Capture the cell that displays the provided text and extract its [X, Y] central coordinate. 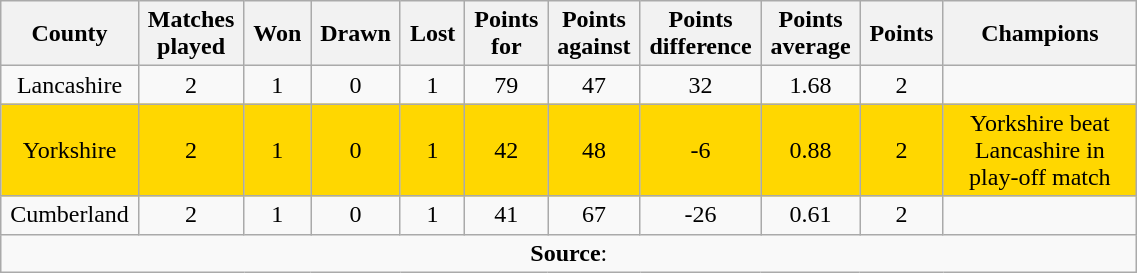
1.68 [810, 85]
-26 [700, 215]
67 [594, 215]
Lancashire [70, 85]
Points difference [700, 34]
Points average [810, 34]
-6 [700, 150]
Drawn [356, 34]
79 [506, 85]
Points against [594, 34]
Champions [1040, 34]
47 [594, 85]
Points [902, 34]
0.61 [810, 215]
41 [506, 215]
Points for [506, 34]
0.88 [810, 150]
Cumberland [70, 215]
Yorkshire [70, 150]
48 [594, 150]
Source: [569, 253]
Lost [432, 34]
Yorkshire beat Lancashire in play-off match [1040, 150]
42 [506, 150]
Won [278, 34]
County [70, 34]
32 [700, 85]
Matches played [191, 34]
